Scan for the cell matching the given text and deliver its [X, Y] coordinate at center. 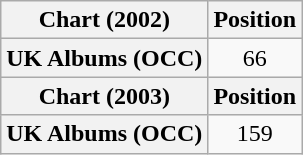
Chart (2003) [104, 96]
66 [255, 58]
159 [255, 134]
Chart (2002) [104, 20]
